Locate the cell with the specified text and output its (x, y) center coordinate. 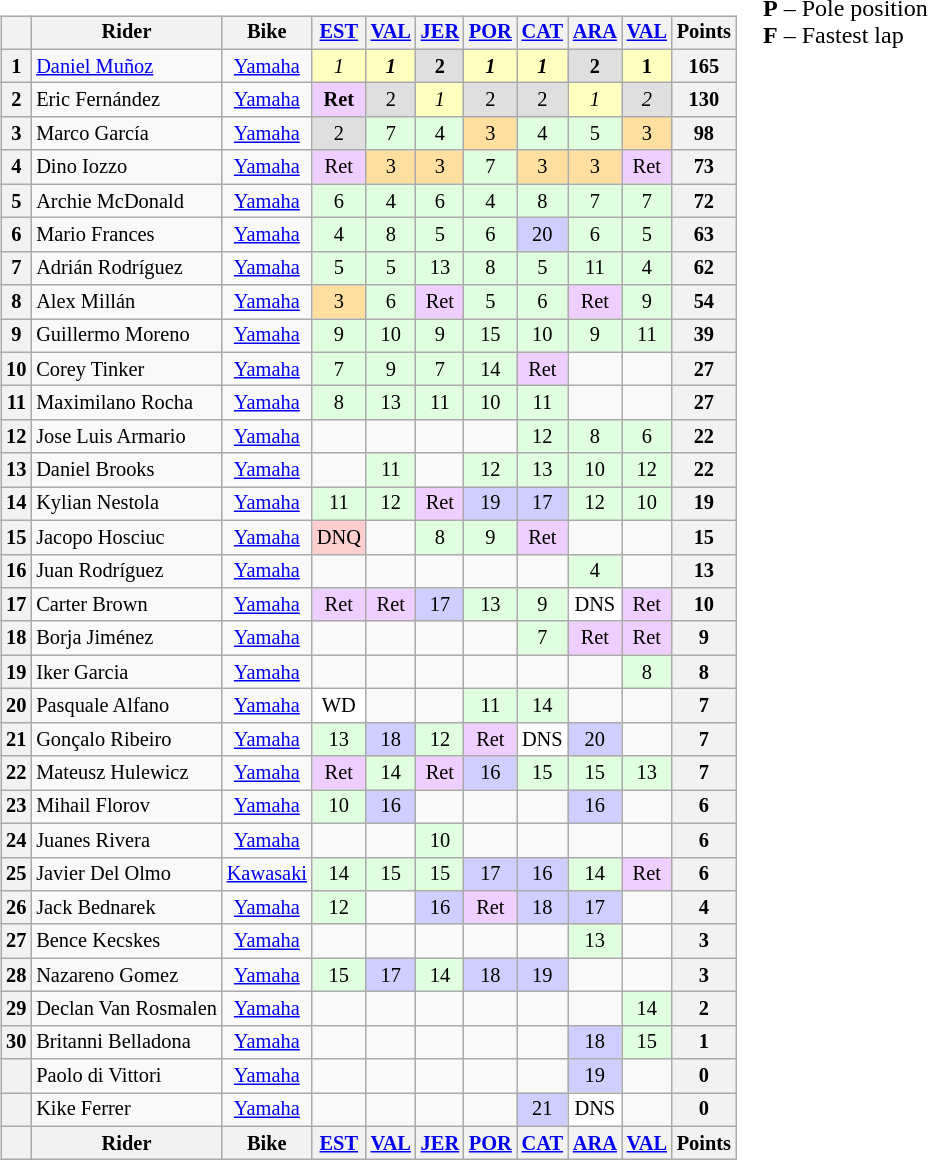
Jacopo Hosciuc (126, 537)
Adrián Rodríguez (126, 268)
Iker Garcia (126, 672)
Alex Millán (126, 302)
Dino Iozzo (126, 167)
39 (704, 336)
Gonçalo Ribeiro (126, 739)
Pasquale Alfano (126, 706)
Daniel Brooks (126, 470)
72 (704, 201)
62 (704, 268)
Mateusz Hulewicz (126, 773)
WD (339, 706)
Nazareno Gomez (126, 975)
Carter Brown (126, 605)
Archie McDonald (126, 201)
28 (16, 975)
26 (16, 908)
Javier Del Olmo (126, 874)
Eric Fernández (126, 100)
Corey Tinker (126, 369)
73 (704, 167)
130 (704, 100)
Guillermo Moreno (126, 336)
Jack Bednarek (126, 908)
98 (704, 134)
Paolo di Vittori (126, 1076)
24 (16, 840)
Jose Luis Armario (126, 437)
Juanes Rivera (126, 840)
Juan Rodríguez (126, 571)
Maximilano Rocha (126, 403)
54 (704, 302)
Declan Van Rosmalen (126, 1009)
Mihail Florov (126, 807)
Kylian Nestola (126, 504)
25 (16, 874)
Kawasaki (267, 874)
Borja Jiménez (126, 638)
Daniel Muñoz (126, 66)
23 (16, 807)
30 (16, 1042)
Britanni Belladona (126, 1042)
Mario Frances (126, 235)
165 (704, 66)
29 (16, 1009)
DNQ (339, 537)
Kike Ferrer (126, 1110)
63 (704, 235)
Marco García (126, 134)
Bence Kecskes (126, 941)
